Find where the given text appears and provide that cell's center as [x, y] coordinate. 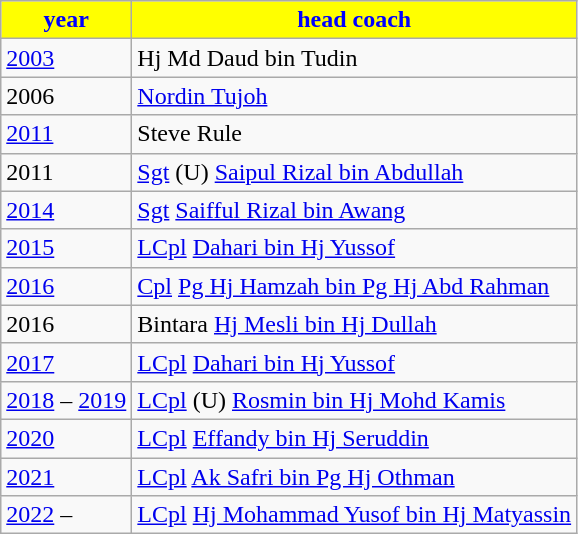
2017 [66, 362]
2006 [66, 96]
Sgt (U) Saipul Rizal bin Abdullah [354, 172]
Bintara Hj Mesli bin Hj Dullah [354, 324]
year [66, 20]
2014 [66, 210]
LCpl Effandy bin Hj Seruddin [354, 438]
Nordin Tujoh [354, 96]
head coach [354, 20]
Hj Md Daud bin Tudin [354, 58]
2015 [66, 248]
2021 [66, 477]
2003 [66, 58]
LCpl Hj Mohammad Yusof bin Hj Matyassin [354, 515]
Sgt Saifful Rizal bin Awang [354, 210]
Cpl Pg Hj Hamzah bin Pg Hj Abd Rahman [354, 286]
LCpl (U) Rosmin bin Hj Mohd Kamis [354, 400]
Steve Rule [354, 134]
2018 – 2019 [66, 400]
LCpl Ak Safri bin Pg Hj Othman [354, 477]
2020 [66, 438]
2022 – [66, 515]
